For the text-containing cell, return its midpoint in (X, Y) coordinate format. 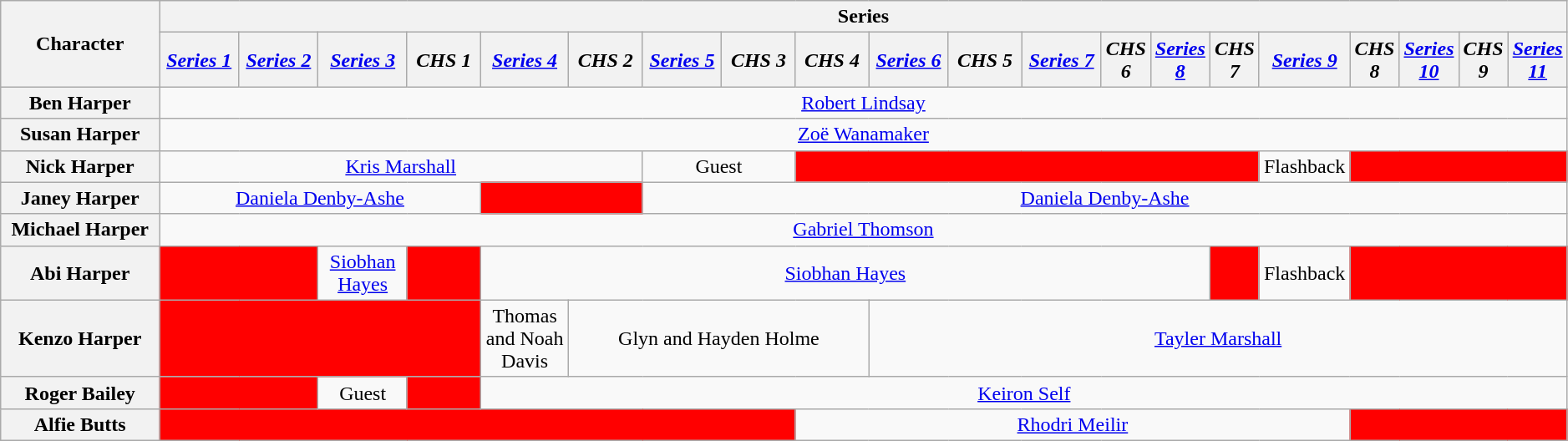
Series 6 (909, 60)
CHS 4 (832, 60)
Rhodri Meilir (1073, 424)
Kris Marshall (401, 166)
Roger Bailey (80, 393)
Character (80, 43)
Susan Harper (80, 134)
Series 9 (1304, 60)
Series 4 (525, 60)
Michael Harper (80, 230)
CHS 7 (1235, 60)
Series 11 (1537, 60)
Nick Harper (80, 166)
CHS 3 (759, 60)
Robert Lindsay (864, 103)
Gabriel Thomson (864, 230)
Series 7 (1061, 60)
Thomas and Noah Davis (525, 338)
Series 10 (1428, 60)
CHS 9 (1484, 60)
Zoë Wanamaker (864, 134)
Janey Harper (80, 198)
Abi Harper (80, 272)
Series 1 (199, 60)
Series 8 (1180, 60)
Glyn and Hayden Holme (718, 338)
CHS 6 (1126, 60)
Series 5 (682, 60)
Series 3 (363, 60)
Keiron Self (1024, 393)
Kenzo Harper (80, 338)
Series 2 (279, 60)
Series (864, 17)
CHS 2 (606, 60)
Tayler Marshall (1218, 338)
CHS 1 (444, 60)
CHS 8 (1375, 60)
Ben Harper (80, 103)
Alfie Butts (80, 424)
CHS 5 (985, 60)
